Capture the cell that displays the provided text and extract its [X, Y] central coordinate. 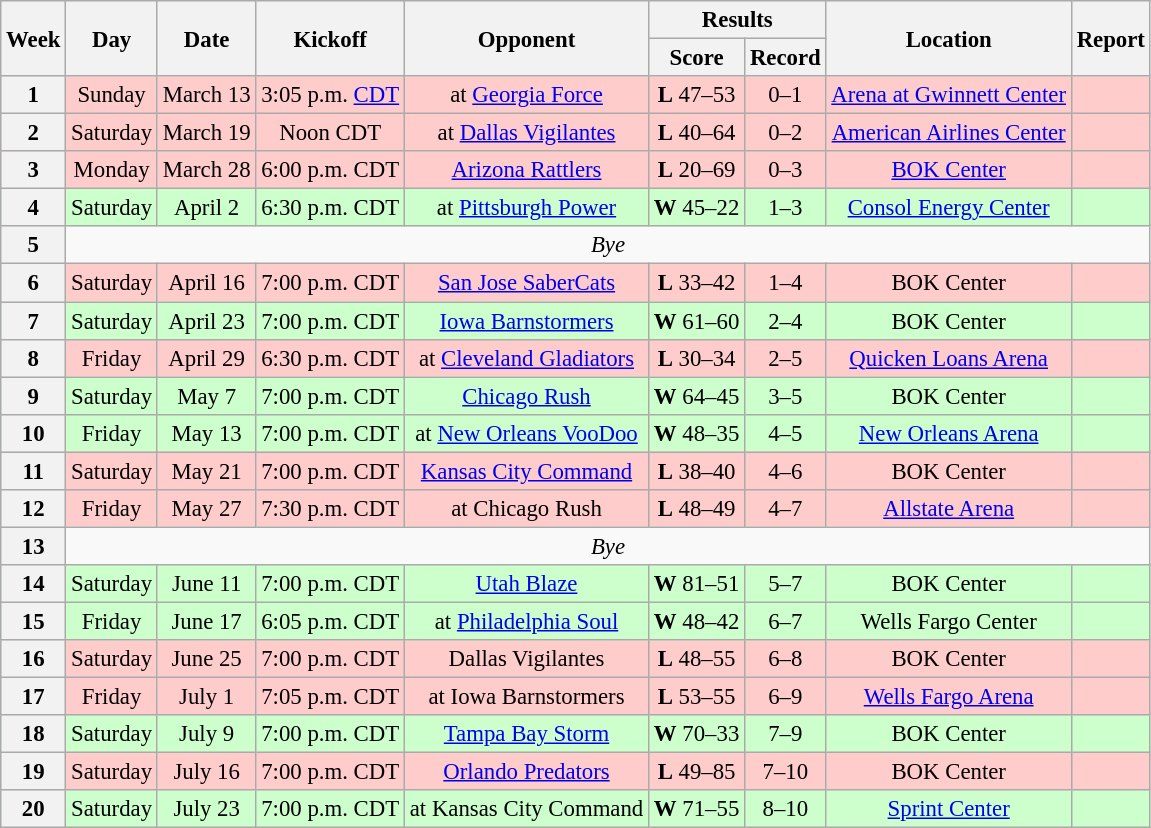
5 [34, 245]
April 2 [206, 208]
New Orleans Arena [948, 433]
0–1 [786, 95]
0–2 [786, 133]
L 53–55 [697, 697]
L 40–64 [697, 133]
June 11 [206, 584]
Sprint Center [948, 809]
7–10 [786, 772]
6–8 [786, 659]
L 47–53 [697, 95]
at Kansas City Command [526, 809]
W 64–45 [697, 396]
2–4 [786, 321]
at Pittsburgh Power [526, 208]
July 16 [206, 772]
19 [34, 772]
May 7 [206, 396]
Dallas Vigilantes [526, 659]
12 [34, 509]
8–10 [786, 809]
0–3 [786, 170]
March 28 [206, 170]
Arizona Rattlers [526, 170]
20 [34, 809]
5–7 [786, 584]
Quicken Loans Arena [948, 358]
6:00 p.m. CDT [330, 170]
7 [34, 321]
Iowa Barnstormers [526, 321]
3–5 [786, 396]
W 48–42 [697, 621]
Allstate Arena [948, 509]
Date [206, 38]
April 29 [206, 358]
14 [34, 584]
June 25 [206, 659]
11 [34, 471]
L 33–42 [697, 283]
American Airlines Center [948, 133]
March 13 [206, 95]
Orlando Predators [526, 772]
3 [34, 170]
6–9 [786, 697]
16 [34, 659]
April 23 [206, 321]
4–5 [786, 433]
at Iowa Barnstormers [526, 697]
W 61–60 [697, 321]
L 49–85 [697, 772]
May 13 [206, 433]
Noon CDT [330, 133]
4 [34, 208]
Wells Fargo Arena [948, 697]
Day [112, 38]
April 16 [206, 283]
1–4 [786, 283]
2–5 [786, 358]
1 [34, 95]
Opponent [526, 38]
L 30–34 [697, 358]
Kickoff [330, 38]
4–7 [786, 509]
at Philadelphia Soul [526, 621]
7–9 [786, 734]
Consol Energy Center [948, 208]
7:05 p.m. CDT [330, 697]
at Georgia Force [526, 95]
3:05 p.m. CDT [330, 95]
at Chicago Rush [526, 509]
L 38–40 [697, 471]
Arena at Gwinnett Center [948, 95]
15 [34, 621]
Chicago Rush [526, 396]
Tampa Bay Storm [526, 734]
4–6 [786, 471]
8 [34, 358]
W 48–35 [697, 433]
2 [34, 133]
Monday [112, 170]
May 27 [206, 509]
July 23 [206, 809]
June 17 [206, 621]
1–3 [786, 208]
7:30 p.m. CDT [330, 509]
L 48–55 [697, 659]
L 20–69 [697, 170]
10 [34, 433]
W 70–33 [697, 734]
Location [948, 38]
Utah Blaze [526, 584]
Record [786, 58]
at Cleveland Gladiators [526, 358]
Week [34, 38]
6:05 p.m. CDT [330, 621]
17 [34, 697]
9 [34, 396]
6–7 [786, 621]
Results [738, 20]
Kansas City Command [526, 471]
at Dallas Vigilantes [526, 133]
March 19 [206, 133]
May 21 [206, 471]
W 45–22 [697, 208]
San Jose SaberCats [526, 283]
18 [34, 734]
at New Orleans VooDoo [526, 433]
W 81–51 [697, 584]
Report [1110, 38]
13 [34, 546]
L 48–49 [697, 509]
Sunday [112, 95]
6 [34, 283]
July 1 [206, 697]
W 71–55 [697, 809]
Wells Fargo Center [948, 621]
Score [697, 58]
July 9 [206, 734]
